Determine the (X, Y) coordinate at the center of the cell enclosing the given text.  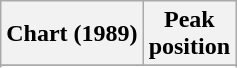
Chart (1989) (72, 34)
Peakposition (189, 34)
